Extract the [X, Y] coordinate from the center of the cell holding the provided text.  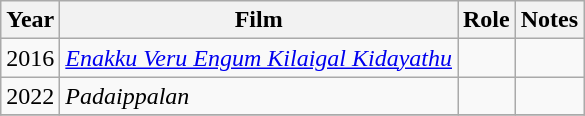
Role [487, 20]
Year [30, 20]
2022 [30, 96]
2016 [30, 58]
Padaippalan [259, 96]
Film [259, 20]
Notes [549, 20]
Enakku Veru Engum Kilaigal Kidayathu [259, 58]
